Find where the given text appears and provide that cell's center as (X, Y) coordinate. 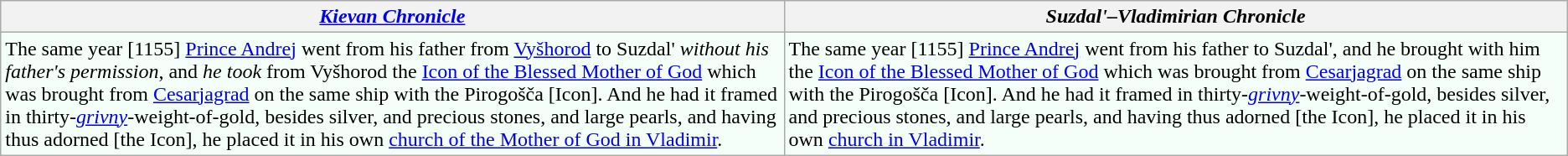
Suzdal'–Vladimirian Chronicle (1176, 17)
Kievan Chronicle (392, 17)
